Output the [X, Y] coordinate of the center of the cell containing the given text.  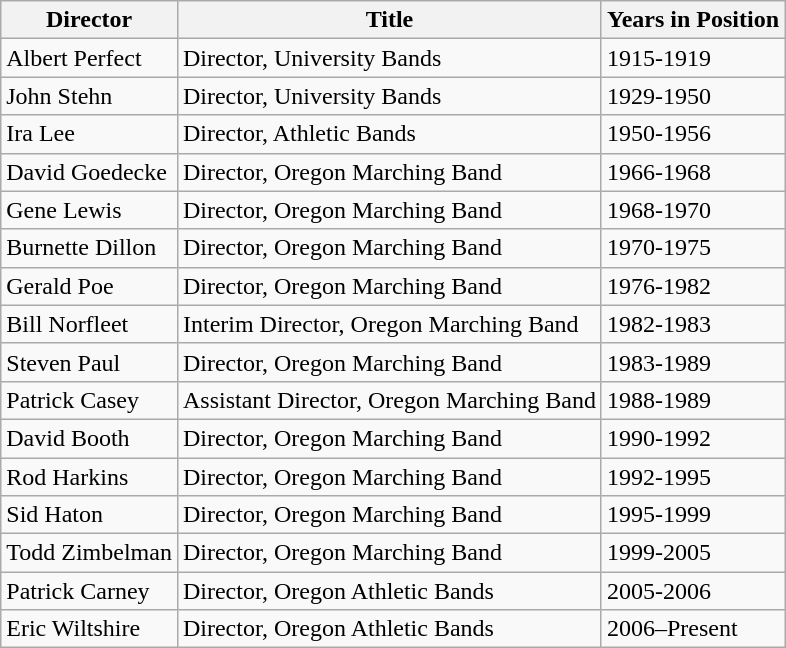
Patrick Casey [90, 400]
2006–Present [692, 629]
Gerald Poe [90, 286]
David Booth [90, 438]
Director, Athletic Bands [389, 134]
Albert Perfect [90, 58]
Title [389, 20]
Patrick Carney [90, 591]
Steven Paul [90, 362]
Todd Zimbelman [90, 553]
1988-1989 [692, 400]
1983-1989 [692, 362]
1992-1995 [692, 477]
Assistant Director, Oregon Marching Band [389, 400]
1950-1956 [692, 134]
2005-2006 [692, 591]
1966-1968 [692, 172]
Interim Director, Oregon Marching Band [389, 324]
1995-1999 [692, 515]
Rod Harkins [90, 477]
Bill Norfleet [90, 324]
1976-1982 [692, 286]
Gene Lewis [90, 210]
Sid Haton [90, 515]
Eric Wiltshire [90, 629]
Ira Lee [90, 134]
1982-1983 [692, 324]
David Goedecke [90, 172]
1990-1992 [692, 438]
John Stehn [90, 96]
1915-1919 [692, 58]
Burnette Dillon [90, 248]
1929-1950 [692, 96]
Director [90, 20]
Years in Position [692, 20]
1968-1970 [692, 210]
1970-1975 [692, 248]
1999-2005 [692, 553]
